Return the [x, y] coordinate for the center point of the cell that contains the specified text.  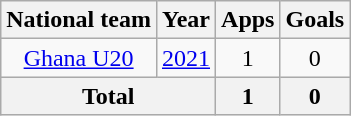
Apps [248, 20]
Total [108, 96]
National team [79, 20]
2021 [186, 58]
Year [186, 20]
Ghana U20 [79, 58]
Goals [315, 20]
